Determine the [X, Y] coordinate at the center of the cell enclosing the given text.  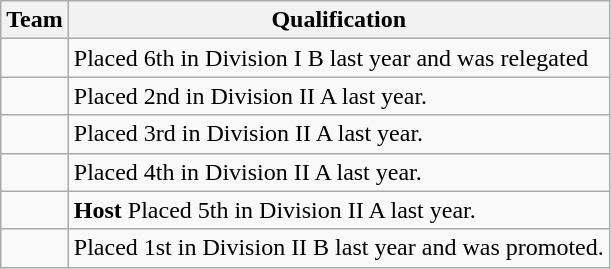
Placed 2nd in Division II A last year. [338, 96]
Placed 3rd in Division II A last year. [338, 134]
Team [35, 20]
Placed 4th in Division II A last year. [338, 172]
Placed 1st in Division II B last year and was promoted. [338, 248]
Host Placed 5th in Division II A last year. [338, 210]
Qualification [338, 20]
Placed 6th in Division I B last year and was relegated [338, 58]
